Search for the cell housing the specified text and yield its [X, Y] center coordinate. 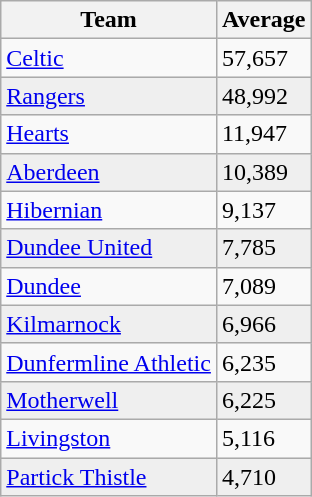
6,225 [264, 400]
Rangers [109, 96]
Dunfermline Athletic [109, 362]
7,785 [264, 248]
6,235 [264, 362]
Dundee United [109, 248]
Dundee [109, 286]
5,116 [264, 438]
Motherwell [109, 400]
Aberdeen [109, 172]
Kilmarnock [109, 324]
Livingston [109, 438]
Team [109, 20]
Hibernian [109, 210]
57,657 [264, 58]
Partick Thistle [109, 477]
7,089 [264, 286]
48,992 [264, 96]
9,137 [264, 210]
4,710 [264, 477]
Celtic [109, 58]
11,947 [264, 134]
6,966 [264, 324]
10,389 [264, 172]
Hearts [109, 134]
Average [264, 20]
